Provide the [x, y] coordinate of the cell's center where the given text is located.  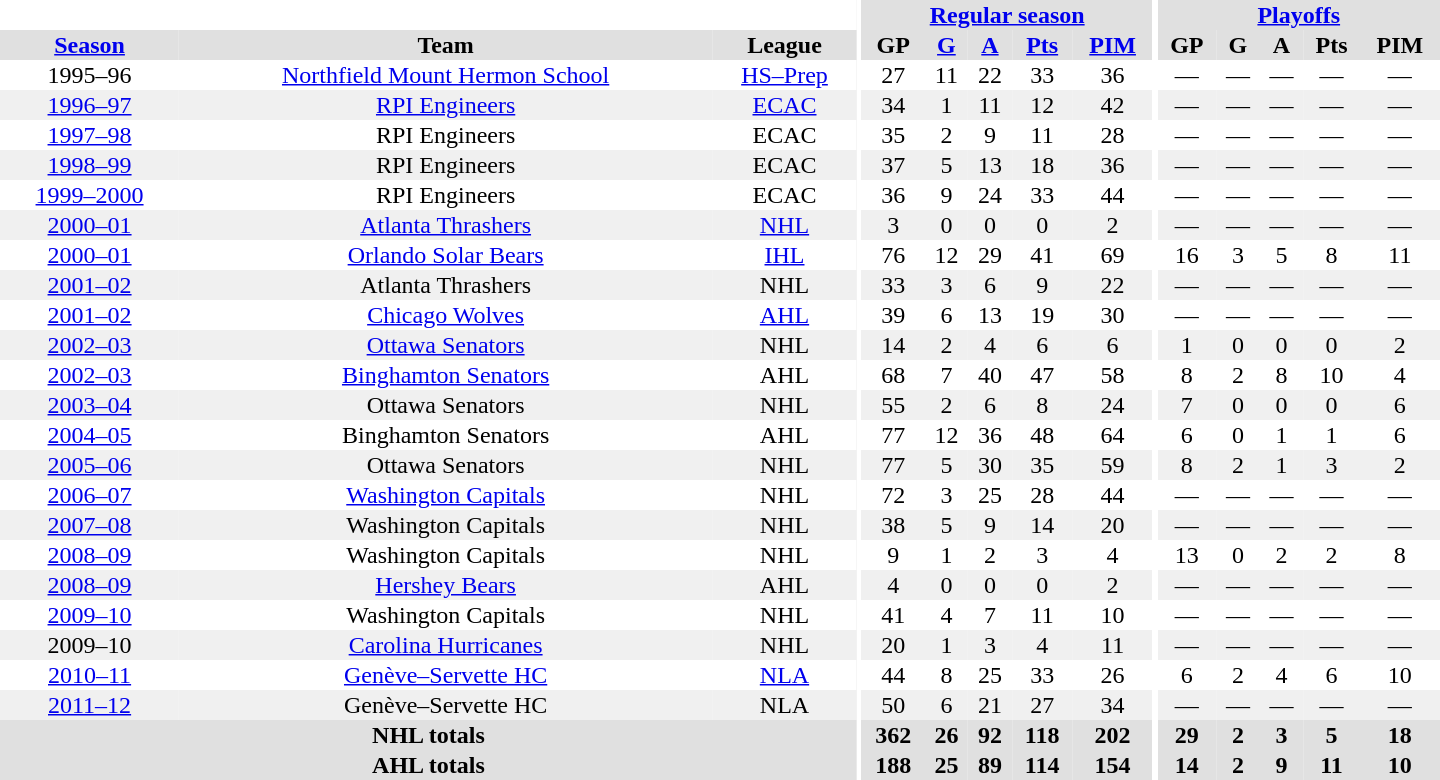
Chicago Wolves [446, 315]
72 [894, 495]
89 [990, 765]
59 [1113, 465]
NHL totals [428, 735]
2007–08 [90, 525]
362 [894, 735]
Northfield Mount Hermon School [446, 75]
Team [446, 45]
2005–06 [90, 465]
202 [1113, 735]
154 [1113, 765]
64 [1113, 435]
92 [990, 735]
2011–12 [90, 705]
1998–99 [90, 165]
16 [1188, 255]
39 [894, 315]
Hershey Bears [446, 585]
Regular season [1008, 15]
48 [1042, 435]
40 [990, 375]
League [784, 45]
1996–97 [90, 105]
IHL [784, 255]
68 [894, 375]
19 [1042, 315]
76 [894, 255]
Carolina Hurricanes [446, 645]
55 [894, 405]
114 [1042, 765]
50 [894, 705]
37 [894, 165]
42 [1113, 105]
AHL totals [428, 765]
Season [90, 45]
2003–04 [90, 405]
Playoffs [1299, 15]
2010–11 [90, 675]
Orlando Solar Bears [446, 255]
47 [1042, 375]
1995–96 [90, 75]
188 [894, 765]
21 [990, 705]
58 [1113, 375]
HS–Prep [784, 75]
1997–98 [90, 135]
118 [1042, 735]
2004–05 [90, 435]
38 [894, 525]
1999–2000 [90, 195]
2006–07 [90, 495]
69 [1113, 255]
